Scan for the cell matching the given text and deliver its [X, Y] coordinate at center. 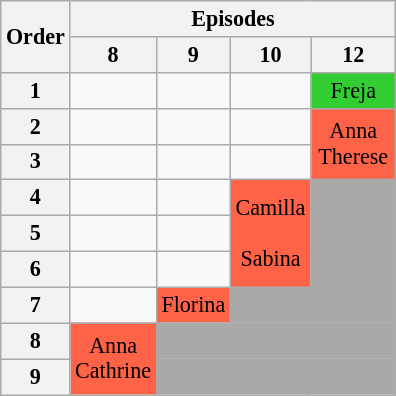
3 [36, 162]
7 [36, 305]
Episodes [233, 18]
12 [354, 54]
4 [36, 198]
AnnaTherese [354, 144]
Order [36, 36]
Florina [193, 305]
6 [36, 269]
Freja [354, 90]
10 [270, 54]
1 [36, 90]
CamillaSabina [270, 234]
5 [36, 233]
AnnaCathrine [113, 359]
2 [36, 126]
